Capture the cell that displays the provided text and extract its [x, y] central coordinate. 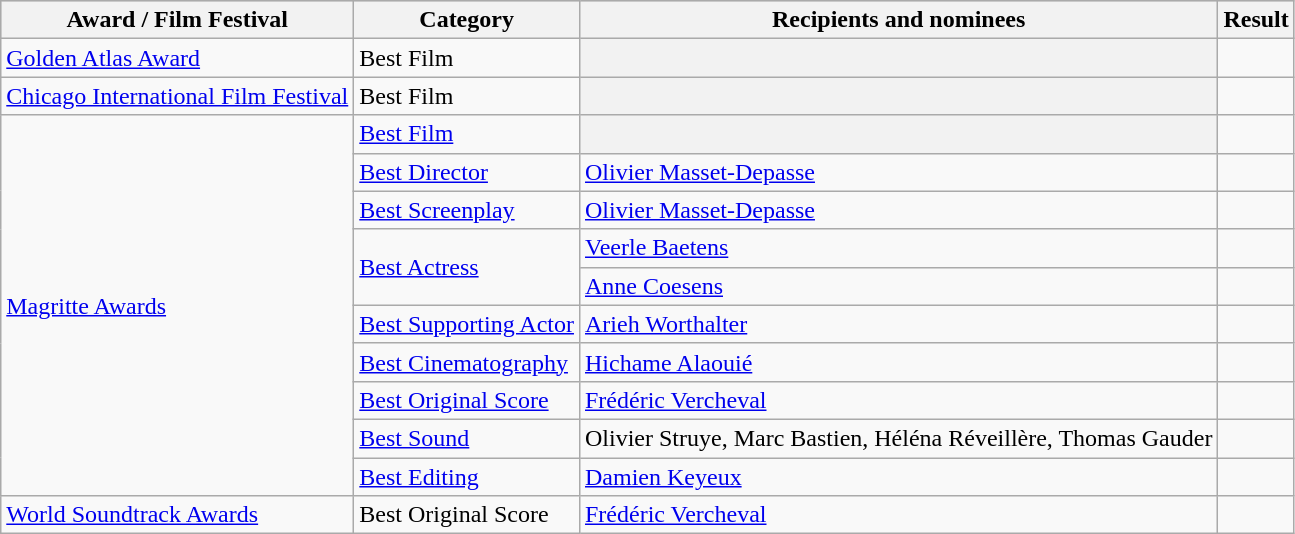
Damien Keyeux [898, 477]
Veerle Baetens [898, 248]
Best Sound [467, 438]
Golden Atlas Award [178, 58]
Best Supporting Actor [467, 324]
Anne Coesens [898, 286]
Hichame Alaouié [898, 362]
World Soundtrack Awards [178, 515]
Best Director [467, 172]
Best Cinematography [467, 362]
Best Screenplay [467, 210]
Category [467, 20]
Best Editing [467, 477]
Best Actress [467, 267]
Magritte Awards [178, 306]
Recipients and nominees [898, 20]
Result [1256, 20]
Arieh Worthalter [898, 324]
Olivier Struye, Marc Bastien, Héléna Réveillère, Thomas Gauder [898, 438]
Award / Film Festival [178, 20]
Chicago International Film Festival [178, 96]
